Provide the [X, Y] coordinate of the cell's center where the given text is located.  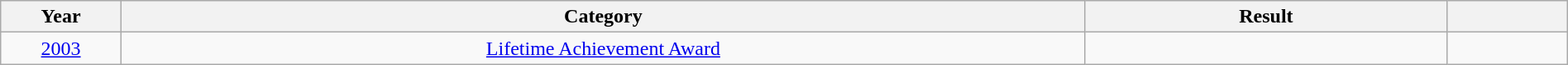
Year [61, 17]
Result [1265, 17]
2003 [61, 48]
Category [603, 17]
Lifetime Achievement Award [603, 48]
